Determine the (x, y) coordinate at the center of the cell enclosing the given text.  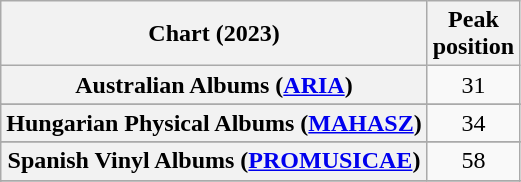
Australian Albums (ARIA) (214, 85)
Hungarian Physical Albums (MAHASZ) (214, 123)
Chart (2023) (214, 34)
58 (473, 161)
31 (473, 85)
34 (473, 123)
Spanish Vinyl Albums (PROMUSICAE) (214, 161)
Peakposition (473, 34)
